Locate the cell with the specified text and output its (X, Y) center coordinate. 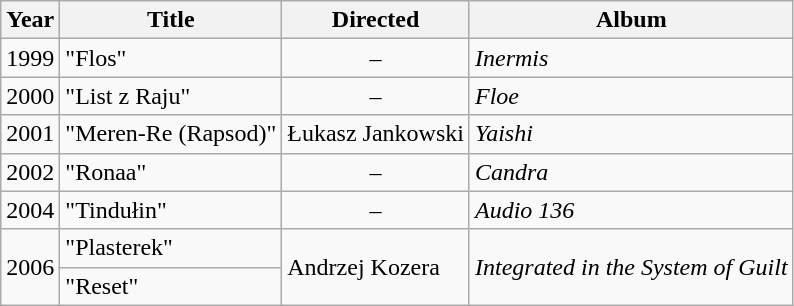
2004 (30, 210)
Andrzej Kozera (376, 267)
"Plasterek" (171, 248)
Audio 136 (631, 210)
2001 (30, 134)
"Meren-Re (Rapsod)" (171, 134)
Directed (376, 20)
"Tindułin" (171, 210)
"List z Raju" (171, 96)
"Reset" (171, 286)
Candra (631, 172)
"Ronaa" (171, 172)
2000 (30, 96)
Album (631, 20)
Floe (631, 96)
1999 (30, 58)
2002 (30, 172)
Year (30, 20)
"Flos" (171, 58)
Inermis (631, 58)
Łukasz Jankowski (376, 134)
2006 (30, 267)
Yaishi (631, 134)
Integrated in the System of Guilt (631, 267)
Title (171, 20)
